Capture the cell that displays the provided text and extract its (X, Y) central coordinate. 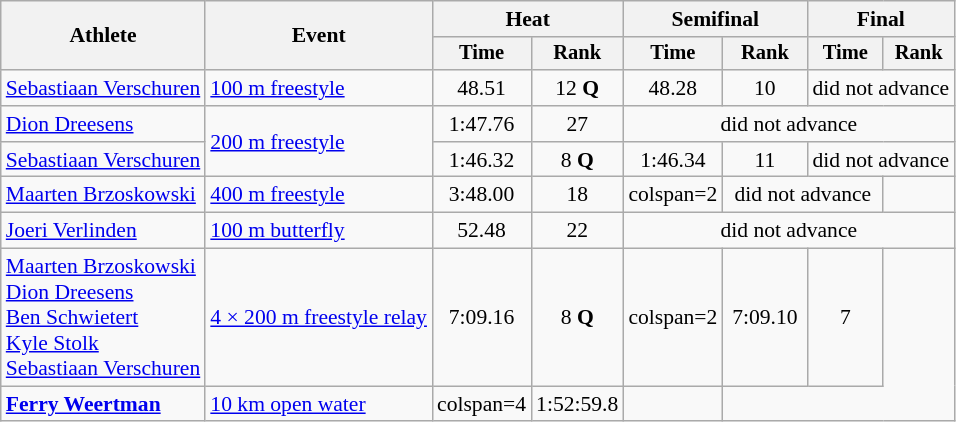
1:46.34 (672, 160)
Semifinal (715, 19)
12 Q (577, 88)
10 (764, 88)
Event (318, 36)
100 m freestyle (318, 88)
Joeri Verlinden (104, 231)
27 (577, 124)
Maarten Brzoskowski (104, 195)
11 (764, 160)
22 (577, 231)
1:47.76 (482, 124)
colspan=4 (482, 404)
200 m freestyle (318, 142)
Maarten BrzoskowskiDion DreesensBen SchwietertKyle StolkSebastiaan Verschuren (104, 318)
48.28 (672, 88)
48.51 (482, 88)
Athlete (104, 36)
18 (577, 195)
1:52:59.8 (577, 404)
Heat (528, 19)
1:46.32 (482, 160)
3:48.00 (482, 195)
Dion Dreesens (104, 124)
100 m butterfly (318, 231)
4 × 200 m freestyle relay (318, 318)
7 (845, 318)
7:09.16 (482, 318)
10 km open water (318, 404)
Final (880, 19)
Ferry Weertman (104, 404)
400 m freestyle (318, 195)
7:09.10 (764, 318)
52.48 (482, 231)
